Identify which cell holds the provided text, then report its (X, Y) central coordinate. 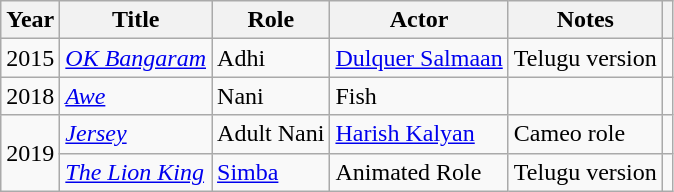
Title (136, 20)
Jersey (136, 134)
Cameo role (585, 134)
Notes (585, 20)
Dulquer Salmaan (419, 58)
Adhi (271, 58)
2015 (30, 58)
The Lion King (136, 172)
Harish Kalyan (419, 134)
Adult Nani (271, 134)
Animated Role (419, 172)
Year (30, 20)
Awe (136, 96)
2019 (30, 153)
Simba (271, 172)
Role (271, 20)
Actor (419, 20)
2018 (30, 96)
OK Bangaram (136, 58)
Fish (419, 96)
Nani (271, 96)
